Output the [X, Y] coordinate of the center of the cell containing the given text.  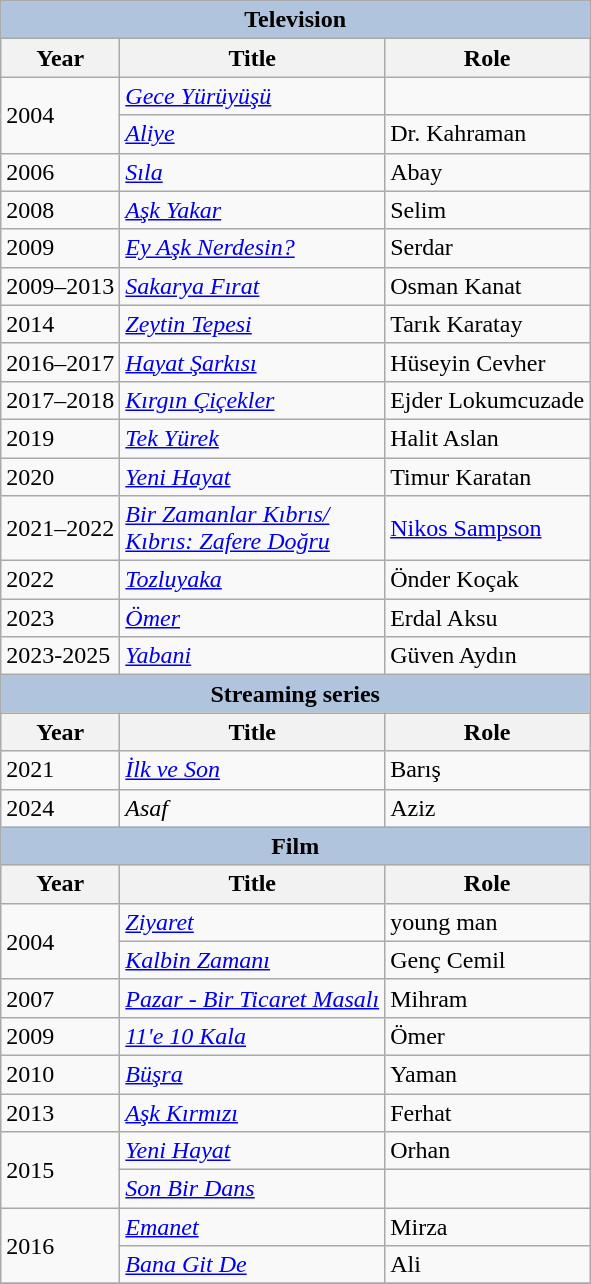
Serdar [488, 248]
Ziyaret [252, 922]
Ey Aşk Nerdesin? [252, 248]
Sakarya Fırat [252, 286]
Streaming series [296, 694]
Bana Git De [252, 1265]
Son Bir Dans [252, 1189]
Asaf [252, 808]
2007 [60, 998]
Büşra [252, 1074]
2009–2013 [60, 286]
Aziz [488, 808]
2019 [60, 438]
Tek Yürek [252, 438]
Nikos Sampson [488, 528]
Yabani [252, 656]
Film [296, 846]
Selim [488, 210]
Bir Zamanlar Kıbrıs/Kıbrıs: Zafere Doğru [252, 528]
2013 [60, 1113]
Ferhat [488, 1113]
2023 [60, 618]
Ejder Lokumcuzade [488, 400]
Television [296, 20]
2006 [60, 172]
Barış [488, 770]
Hüseyin Cevher [488, 362]
2015 [60, 1170]
Mihram [488, 998]
Emanet [252, 1227]
Tozluyaka [252, 580]
Hayat Şarkısı [252, 362]
Orhan [488, 1151]
2021 [60, 770]
Tarık Karatay [488, 324]
Aliye [252, 134]
Aşk Kırmızı [252, 1113]
2014 [60, 324]
2017–2018 [60, 400]
2020 [60, 477]
Aşk Yakar [252, 210]
Osman Kanat [488, 286]
Yaman [488, 1074]
2023-2025 [60, 656]
2022 [60, 580]
Erdal Aksu [488, 618]
Zeytin Tepesi [252, 324]
Gece Yürüyüşü [252, 96]
Sıla [252, 172]
Kalbin Zamanı [252, 960]
11'e 10 Kala [252, 1036]
2016 [60, 1246]
2024 [60, 808]
Dr. Kahraman [488, 134]
Halit Aslan [488, 438]
2021–2022 [60, 528]
Abay [488, 172]
Timur Karatan [488, 477]
Kırgın Çiçekler [252, 400]
Güven Aydın [488, 656]
Önder Koçak [488, 580]
Mirza [488, 1227]
Pazar - Bir Ticaret Masalı [252, 998]
2010 [60, 1074]
Genç Cemil [488, 960]
İlk ve Son [252, 770]
young man [488, 922]
2008 [60, 210]
Ali [488, 1265]
2016–2017 [60, 362]
